Determine the (X, Y) coordinate at the center of the cell enclosing the given text.  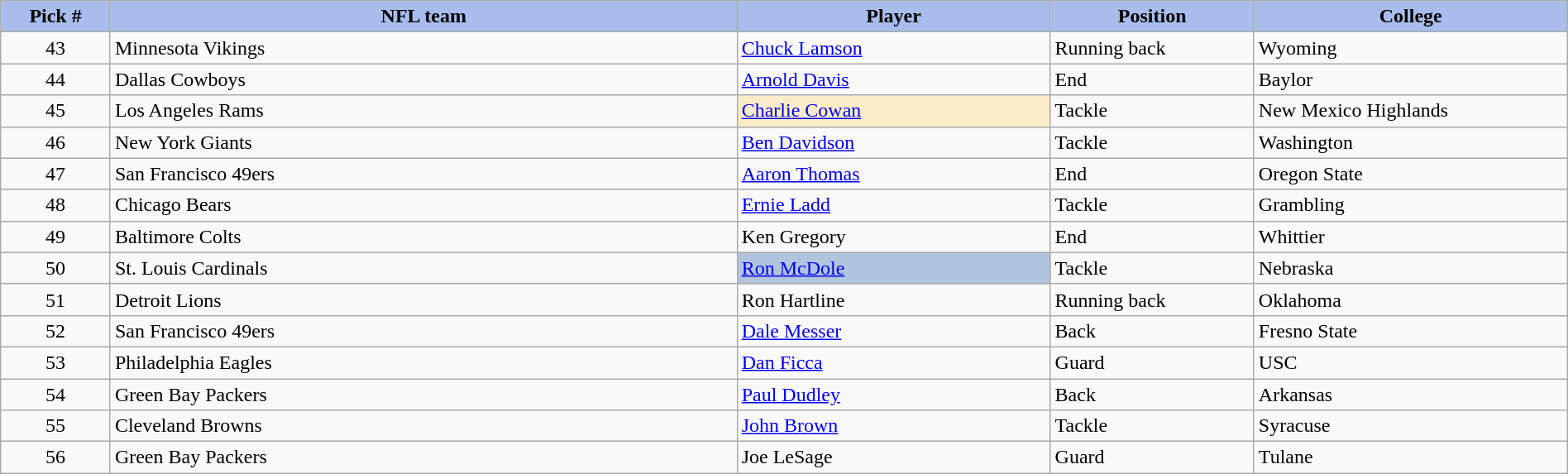
Grambling (1411, 205)
43 (56, 48)
Ron McDole (893, 268)
Position (1152, 17)
Player (893, 17)
Tulane (1411, 457)
Los Angeles Rams (423, 111)
Nebraska (1411, 268)
College (1411, 17)
46 (56, 142)
Pick # (56, 17)
Ken Gregory (893, 237)
48 (56, 205)
Washington (1411, 142)
50 (56, 268)
Whittier (1411, 237)
Philadelphia Eagles (423, 362)
Oklahoma (1411, 299)
Chicago Bears (423, 205)
51 (56, 299)
Ron Hartline (893, 299)
Dallas Cowboys (423, 79)
55 (56, 426)
44 (56, 79)
Ben Davidson (893, 142)
Paul Dudley (893, 395)
Detroit Lions (423, 299)
Fresno State (1411, 331)
56 (56, 457)
Minnesota Vikings (423, 48)
53 (56, 362)
Wyoming (1411, 48)
Arnold Davis (893, 79)
USC (1411, 362)
45 (56, 111)
Oregon State (1411, 174)
New York Giants (423, 142)
Dan Ficca (893, 362)
Ernie Ladd (893, 205)
Baylor (1411, 79)
54 (56, 395)
52 (56, 331)
Chuck Lamson (893, 48)
New Mexico Highlands (1411, 111)
Charlie Cowan (893, 111)
47 (56, 174)
NFL team (423, 17)
Joe LeSage (893, 457)
Cleveland Browns (423, 426)
Arkansas (1411, 395)
49 (56, 237)
St. Louis Cardinals (423, 268)
Aaron Thomas (893, 174)
Baltimore Colts (423, 237)
Dale Messer (893, 331)
John Brown (893, 426)
Syracuse (1411, 426)
